Scan for the cell matching the given text and deliver its [x, y] coordinate at center. 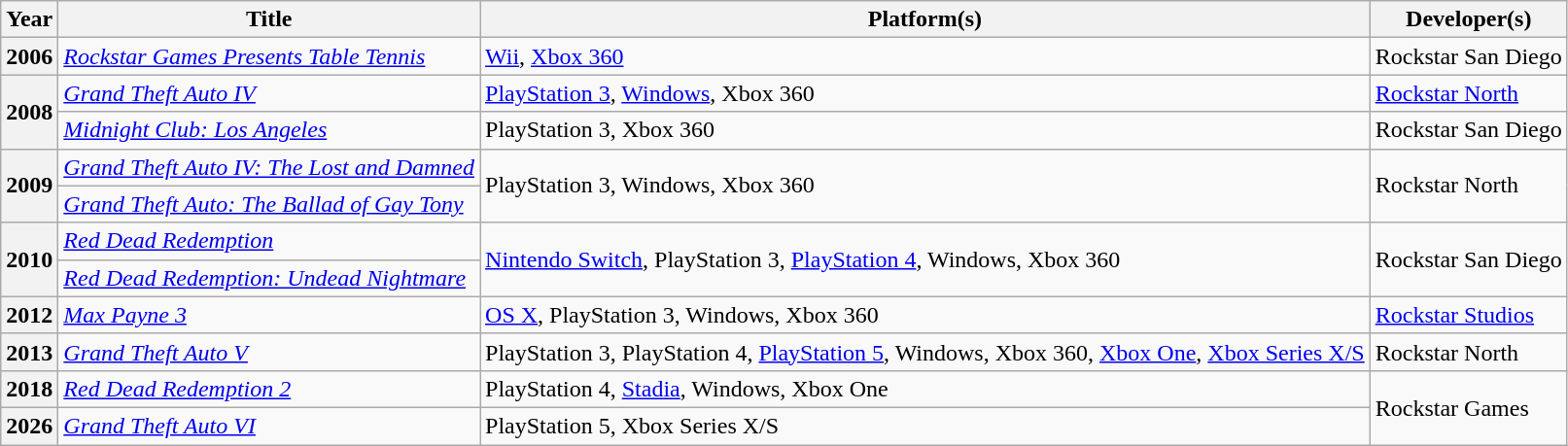
Grand Theft Auto IV [269, 93]
2013 [29, 352]
PlayStation 3, PlayStation 4, PlayStation 5, Windows, Xbox 360, Xbox One, Xbox Series X/S [925, 352]
OS X, PlayStation 3, Windows, Xbox 360 [925, 315]
Midnight Club: Los Angeles [269, 130]
Grand Theft Auto IV: The Lost and Damned [269, 167]
Rockstar Games [1468, 407]
Nintendo Switch, PlayStation 3, PlayStation 4, Windows, Xbox 360 [925, 259]
Grand Theft Auto: The Ballad of Gay Tony [269, 204]
2010 [29, 259]
Year [29, 19]
Title [269, 19]
Red Dead Redemption [269, 241]
PlayStation 3, Xbox 360 [925, 130]
2012 [29, 315]
Red Dead Redemption: Undead Nightmare [269, 278]
Platform(s) [925, 19]
2009 [29, 186]
Wii, Xbox 360 [925, 56]
2026 [29, 426]
Developer(s) [1468, 19]
Rockstar Studios [1468, 315]
Rockstar Games Presents Table Tennis [269, 56]
2008 [29, 112]
Grand Theft Auto V [269, 352]
PlayStation 4, Stadia, Windows, Xbox One [925, 389]
Red Dead Redemption 2 [269, 389]
Max Payne 3 [269, 315]
Grand Theft Auto VI [269, 426]
2006 [29, 56]
PlayStation 5, Xbox Series X/S [925, 426]
2018 [29, 389]
